Provide the [X, Y] coordinate of the cell's center where the given text is located.  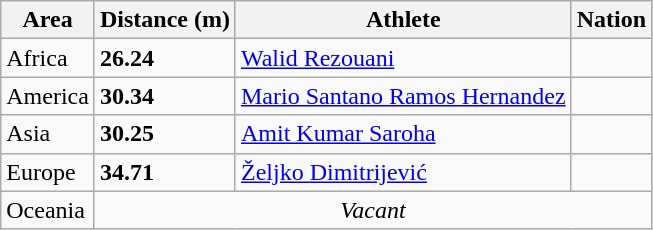
Oceania [48, 210]
Africa [48, 58]
Europe [48, 172]
Distance (m) [164, 20]
Nation [611, 20]
Athlete [403, 20]
30.34 [164, 96]
Amit Kumar Saroha [403, 134]
Asia [48, 134]
Walid Rezouani [403, 58]
Area [48, 20]
26.24 [164, 58]
Željko Dimitrijević [403, 172]
30.25 [164, 134]
34.71 [164, 172]
America [48, 96]
Vacant [372, 210]
Mario Santano Ramos Hernandez [403, 96]
